Scan for the cell matching the given text and deliver its [X, Y] coordinate at center. 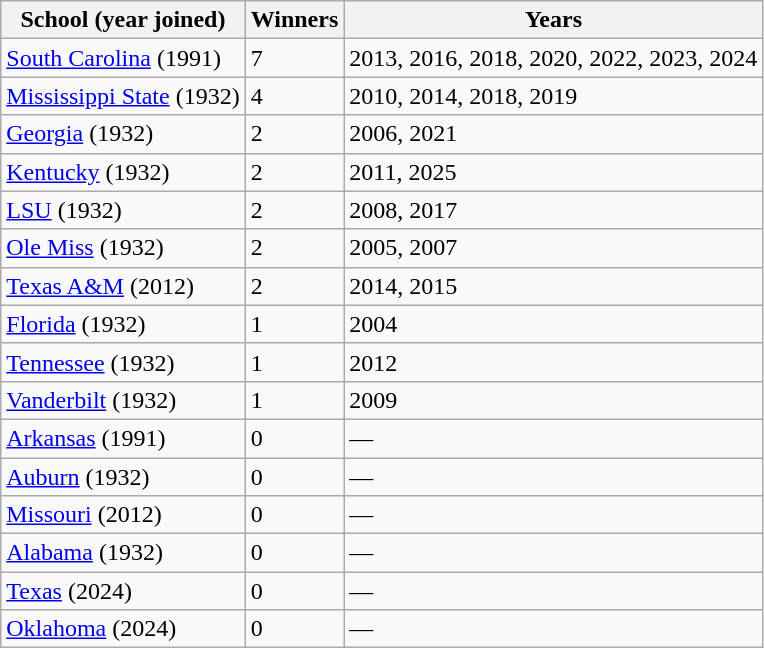
2005, 2007 [554, 248]
Texas (2024) [123, 591]
2013, 2016, 2018, 2020, 2022, 2023, 2024 [554, 58]
Mississippi State (1932) [123, 96]
Florida (1932) [123, 324]
2010, 2014, 2018, 2019 [554, 96]
Tennessee (1932) [123, 362]
7 [294, 58]
Auburn (1932) [123, 477]
Vanderbilt (1932) [123, 400]
Oklahoma (2024) [123, 629]
School (year joined) [123, 20]
2008, 2017 [554, 210]
LSU (1932) [123, 210]
Kentucky (1932) [123, 172]
Years [554, 20]
2011, 2025 [554, 172]
South Carolina (1991) [123, 58]
Texas A&M (2012) [123, 286]
Winners [294, 20]
Ole Miss (1932) [123, 248]
2006, 2021 [554, 134]
Alabama (1932) [123, 553]
Arkansas (1991) [123, 438]
Georgia (1932) [123, 134]
4 [294, 96]
2009 [554, 400]
2004 [554, 324]
2012 [554, 362]
2014, 2015 [554, 286]
Missouri (2012) [123, 515]
